Provide the [X, Y] coordinate of the cell's center where the given text is located.  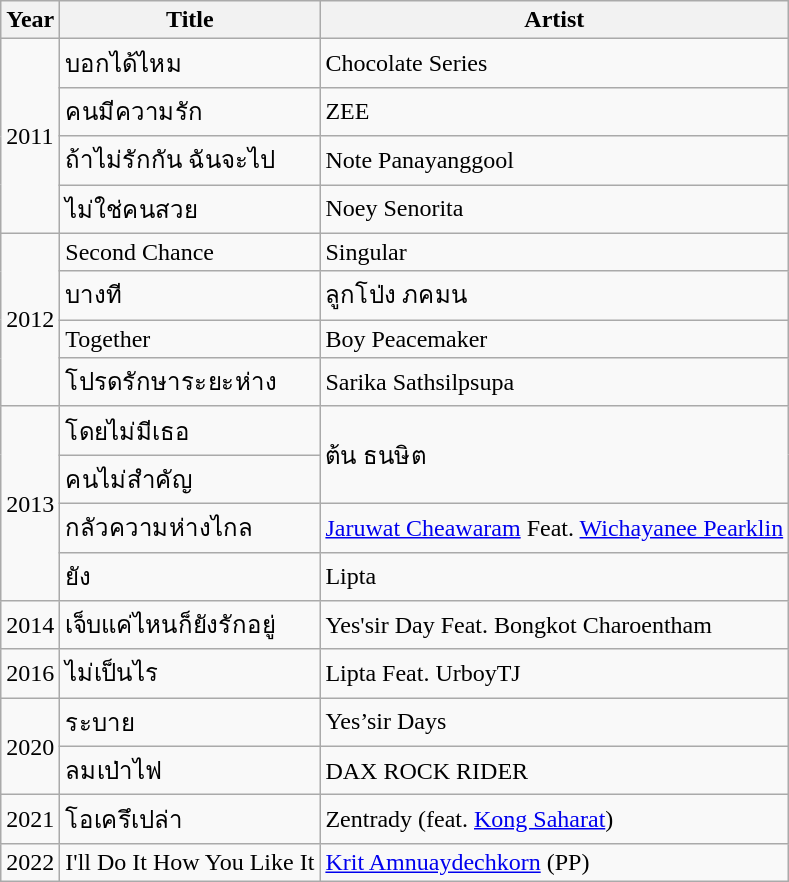
โปรดรักษาระยะห่าง [190, 382]
Together [190, 339]
ต้น ธนษิต [554, 454]
ถ้าไม่รักกัน ฉันจะไป [190, 160]
Boy Peacemaker [554, 339]
Noey Senorita [554, 208]
DAX ROCK RIDER [554, 770]
Yes'sir Day Feat. Bongkot Charoentham [554, 626]
โอเครึเปล่า [190, 820]
Singular [554, 252]
Sarika Sathsilpsupa [554, 382]
ไม่เป็นไร [190, 674]
ไม่ใช่คนสวย [190, 208]
Second Chance [190, 252]
2011 [30, 136]
โดยไม่มีเธอ [190, 430]
Lipta Feat. UrboyTJ [554, 674]
I'll Do It How You Like It [190, 862]
เจ็บแค่ไหนก็ยังรักอยู่ [190, 626]
Year [30, 20]
2016 [30, 674]
ยัง [190, 576]
2022 [30, 862]
Title [190, 20]
2012 [30, 320]
ZEE [554, 112]
บางที [190, 296]
Krit Amnuaydechkorn (PP) [554, 862]
คนไม่สำคัญ [190, 480]
2014 [30, 626]
ลูกโป่ง ภคมน [554, 296]
2021 [30, 820]
บอกได้ไหม [190, 64]
Lipta [554, 576]
Artist [554, 20]
Zentrady (feat. Kong Saharat) [554, 820]
กลัวความห่างไกล [190, 528]
คนมีความรัก [190, 112]
2020 [30, 746]
2013 [30, 503]
Note Panayanggool [554, 160]
Yes’sir Days [554, 722]
ระบาย [190, 722]
ลมเป่าไฟ [190, 770]
Chocolate Series [554, 64]
Jaruwat Cheawaram Feat. Wichayanee Pearklin [554, 528]
